Pinpoint the cell where the given text exists, returning its [x, y] midpoint coordinate. 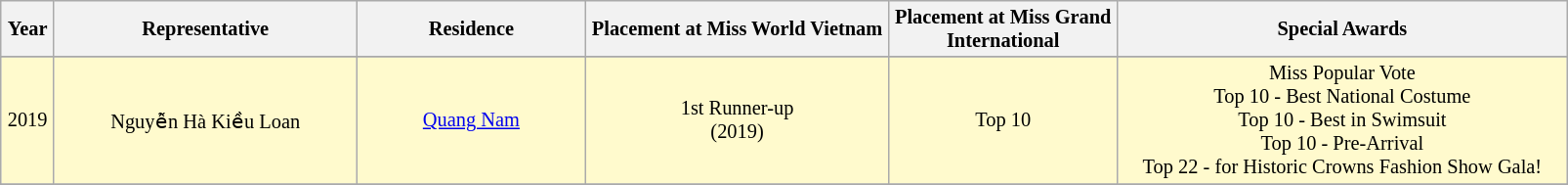
Special Awards [1342, 28]
Year [27, 28]
Miss Popular VoteTop 10 - Best National CostumeTop 10 - Best in SwimsuitTop 10 - Pre-ArrivalTop 22 - for Historic Crowns Fashion Show Gala! [1342, 120]
Representative [205, 28]
Placement at Miss Grand International [1002, 28]
Nguyễn Hà Kiều Loan [205, 120]
Placement at Miss World Vietnam [738, 28]
2019 [27, 120]
Residence [471, 28]
1st Runner-up(2019) [738, 120]
Quang Nam [471, 120]
Top 10 [1002, 120]
